Pinpoint the cell where the given text exists, returning its (X, Y) midpoint coordinate. 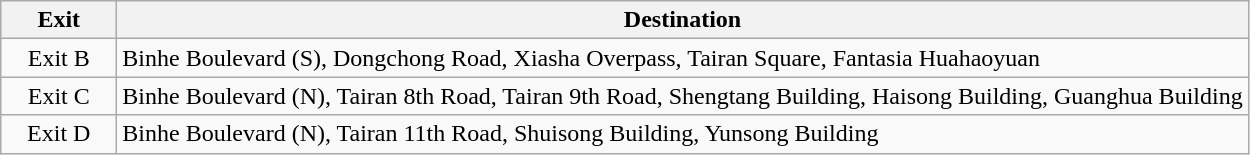
Exit (59, 20)
Binhe Boulevard (N), Tairan 11th Road, Shuisong Building, Yunsong Building (682, 134)
Exit C (59, 96)
Exit D (59, 134)
Binhe Boulevard (N), Tairan 8th Road, Tairan 9th Road, Shengtang Building, Haisong Building, Guanghua Building (682, 96)
Binhe Boulevard (S), Dongchong Road, Xiasha Overpass, Tairan Square, Fantasia Huahaoyuan (682, 58)
Exit B (59, 58)
Destination (682, 20)
